Scan for the cell matching the given text and deliver its (x, y) coordinate at center. 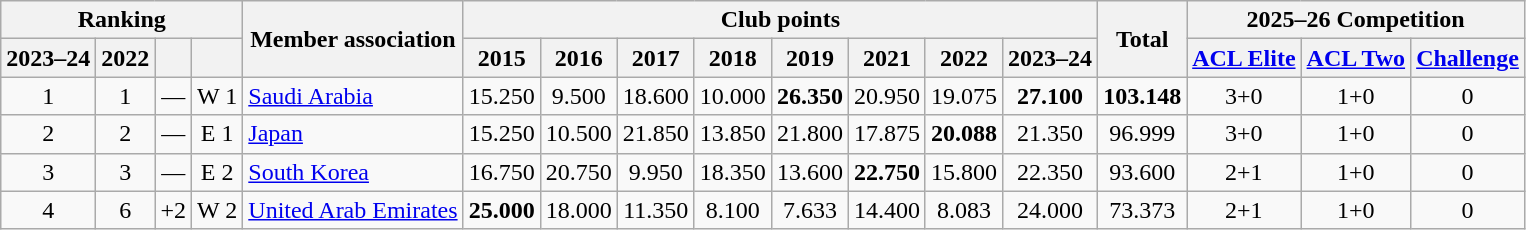
96.999 (1142, 134)
20.088 (964, 134)
11.350 (656, 210)
Saudi Arabia (353, 96)
18.350 (732, 172)
73.373 (1142, 210)
27.100 (1050, 96)
Ranking (122, 20)
W 1 (216, 96)
2025–26 Competition (1356, 20)
2016 (578, 58)
+2 (174, 210)
E 1 (216, 134)
6 (126, 210)
10.500 (578, 134)
17.875 (886, 134)
9.500 (578, 96)
15.800 (964, 172)
103.148 (1142, 96)
21.850 (656, 134)
21.800 (810, 134)
E 2 (216, 172)
W 2 (216, 210)
25.000 (502, 210)
22.350 (1050, 172)
20.950 (886, 96)
Japan (353, 134)
19.075 (964, 96)
Total (1142, 39)
ACL Two (1356, 58)
21.350 (1050, 134)
26.350 (810, 96)
2019 (810, 58)
10.000 (732, 96)
93.600 (1142, 172)
Challenge (1468, 58)
8.083 (964, 210)
20.750 (578, 172)
United Arab Emirates (353, 210)
2021 (886, 58)
24.000 (1050, 210)
7.633 (810, 210)
16.750 (502, 172)
Member association (353, 39)
13.850 (732, 134)
18.600 (656, 96)
13.600 (810, 172)
14.400 (886, 210)
18.000 (578, 210)
8.100 (732, 210)
Club points (780, 20)
ACL Elite (1244, 58)
2017 (656, 58)
South Korea (353, 172)
9.950 (656, 172)
2018 (732, 58)
4 (48, 210)
22.750 (886, 172)
2015 (502, 58)
